Output the (X, Y) coordinate of the center of the cell containing the given text.  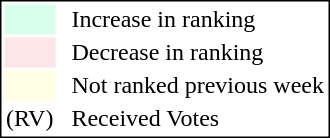
Not ranked previous week (198, 85)
Decrease in ranking (198, 53)
(RV) (29, 119)
Received Votes (198, 119)
Increase in ranking (198, 19)
